Scan for the cell matching the given text and deliver its (x, y) coordinate at center. 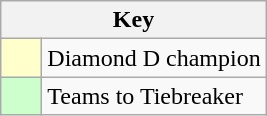
Diamond D champion (154, 58)
Key (134, 20)
Teams to Tiebreaker (154, 96)
